From the cell containing the given text, extract its center point as [x, y] coordinate. 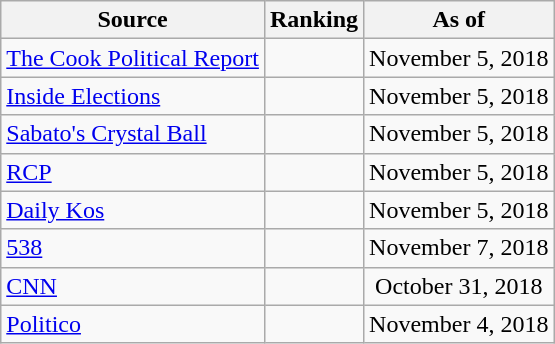
The Cook Political Report [133, 58]
Sabato's Crystal Ball [133, 134]
Source [133, 20]
RCP [133, 172]
Politico [133, 324]
As of [459, 20]
538 [133, 248]
November 4, 2018 [459, 324]
November 7, 2018 [459, 248]
October 31, 2018 [459, 286]
Ranking [314, 20]
Daily Kos [133, 210]
CNN [133, 286]
Inside Elections [133, 96]
